Extract the [x, y] coordinate from the center of the cell holding the provided text.  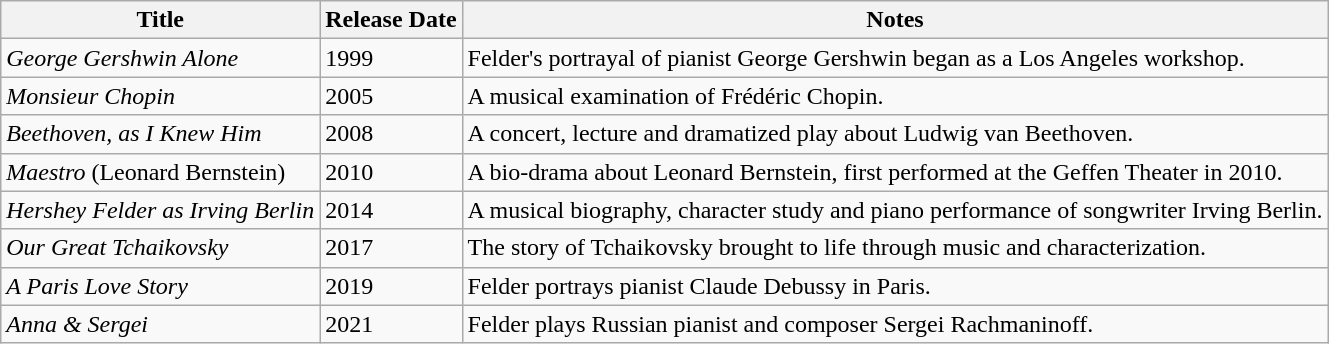
2008 [391, 134]
Release Date [391, 20]
Title [160, 20]
2017 [391, 248]
2019 [391, 286]
Notes [895, 20]
Hershey Felder as Irving Berlin [160, 210]
Felder's portrayal of pianist George Gershwin began as a Los Angeles workshop. [895, 58]
A Paris Love Story [160, 286]
Beethoven, as I Knew Him [160, 134]
The story of Tchaikovsky brought to life through music and characterization. [895, 248]
Our Great Tchaikovsky [160, 248]
Maestro (Leonard Bernstein) [160, 172]
2014 [391, 210]
Felder plays Russian pianist and composer Sergei Rachmaninoff. [895, 324]
1999 [391, 58]
A bio-drama about Leonard Bernstein, first performed at the Geffen Theater in 2010. [895, 172]
A musical examination of Frédéric Chopin. [895, 96]
Felder portrays pianist Claude Debussy in Paris. [895, 286]
2005 [391, 96]
A musical biography, character study and piano performance of songwriter Irving Berlin. [895, 210]
2021 [391, 324]
A concert, lecture and dramatized play about Ludwig van Beethoven. [895, 134]
Anna & Sergei [160, 324]
George Gershwin Alone [160, 58]
2010 [391, 172]
Monsieur Chopin [160, 96]
